Locate the cell with the specified text and output its (x, y) center coordinate. 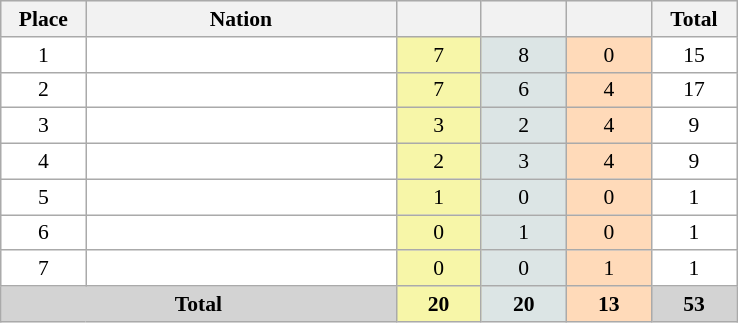
5 (44, 197)
17 (694, 90)
Place (44, 19)
Nation (241, 19)
53 (694, 304)
13 (608, 304)
8 (524, 55)
15 (694, 55)
